Extract the [X, Y] coordinate from the center of the cell holding the provided text.  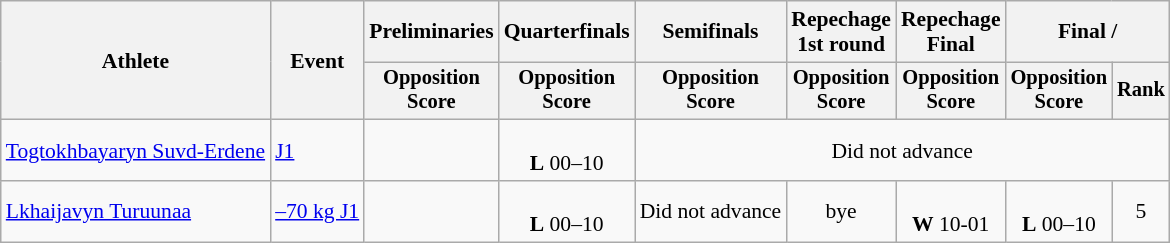
W 10-01 [951, 212]
Quarterfinals [567, 32]
J1 [317, 150]
Lkhaijavyn Turuunaa [136, 212]
Preliminaries [431, 32]
RepechageFinal [951, 32]
Semifinals [711, 32]
Repechage1st round [841, 32]
Rank [1141, 91]
Togtokhbayaryn Suvd-Erdene [136, 150]
5 [1141, 212]
Athlete [136, 60]
–70 kg J1 [317, 212]
Event [317, 60]
Final / [1088, 32]
bye [841, 212]
